Locate the cell with the specified text and output its (x, y) center coordinate. 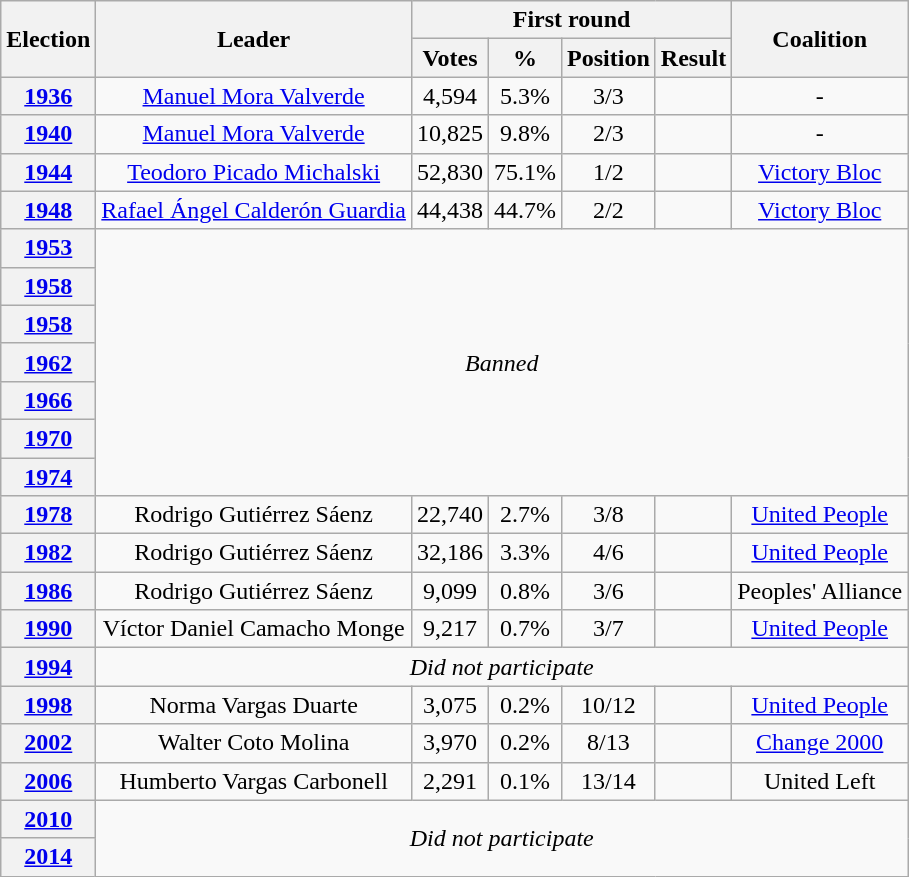
Peoples' Alliance (820, 591)
4,594 (450, 96)
Votes (450, 58)
44,438 (450, 210)
5.3% (524, 96)
Change 2000 (820, 743)
Norma Vargas Duarte (254, 705)
3,970 (450, 743)
9,217 (450, 629)
1953 (48, 248)
3,075 (450, 705)
1978 (48, 515)
2/3 (609, 134)
2/2 (609, 210)
2014 (48, 857)
Víctor Daniel Camacho Monge (254, 629)
0.1% (524, 781)
Result (693, 58)
2002 (48, 743)
3/6 (609, 591)
1936 (48, 96)
2,291 (450, 781)
2006 (48, 781)
9,099 (450, 591)
1974 (48, 477)
13/14 (609, 781)
22,740 (450, 515)
Coalition (820, 39)
Teodoro Picado Michalski (254, 172)
8/13 (609, 743)
1986 (48, 591)
Rafael Ángel Calderón Guardia (254, 210)
1944 (48, 172)
1/2 (609, 172)
1948 (48, 210)
Humberto Vargas Carbonell (254, 781)
1994 (48, 667)
0.7% (524, 629)
4/6 (609, 553)
3/8 (609, 515)
75.1% (524, 172)
1982 (48, 553)
10,825 (450, 134)
Position (609, 58)
% (524, 58)
Banned (502, 362)
3/3 (609, 96)
Leader (254, 39)
9.8% (524, 134)
10/12 (609, 705)
1962 (48, 362)
1940 (48, 134)
1998 (48, 705)
1990 (48, 629)
1966 (48, 400)
1970 (48, 438)
3.3% (524, 553)
Walter Coto Molina (254, 743)
United Left (820, 781)
2010 (48, 819)
2.7% (524, 515)
44.7% (524, 210)
0.8% (524, 591)
32,186 (450, 553)
52,830 (450, 172)
First round (571, 20)
3/7 (609, 629)
Election (48, 39)
